Locate the cell with the specified text and output its [x, y] center coordinate. 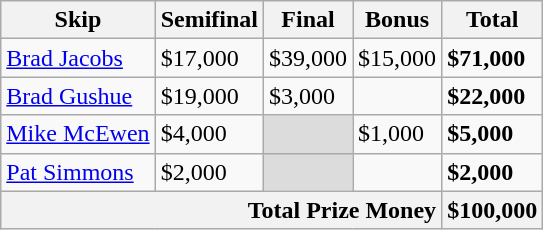
Bonus [398, 20]
$1,000 [398, 134]
Brad Jacobs [78, 58]
Semifinal [209, 20]
$15,000 [398, 58]
Skip [78, 20]
$39,000 [308, 58]
$5,000 [492, 134]
Final [308, 20]
$19,000 [209, 96]
Pat Simmons [78, 172]
$17,000 [209, 58]
$4,000 [209, 134]
Brad Gushue [78, 96]
Total [492, 20]
$100,000 [492, 210]
$3,000 [308, 96]
$71,000 [492, 58]
$22,000 [492, 96]
Total Prize Money [222, 210]
Mike McEwen [78, 134]
